Identify which cell holds the provided text, then report its [x, y] central coordinate. 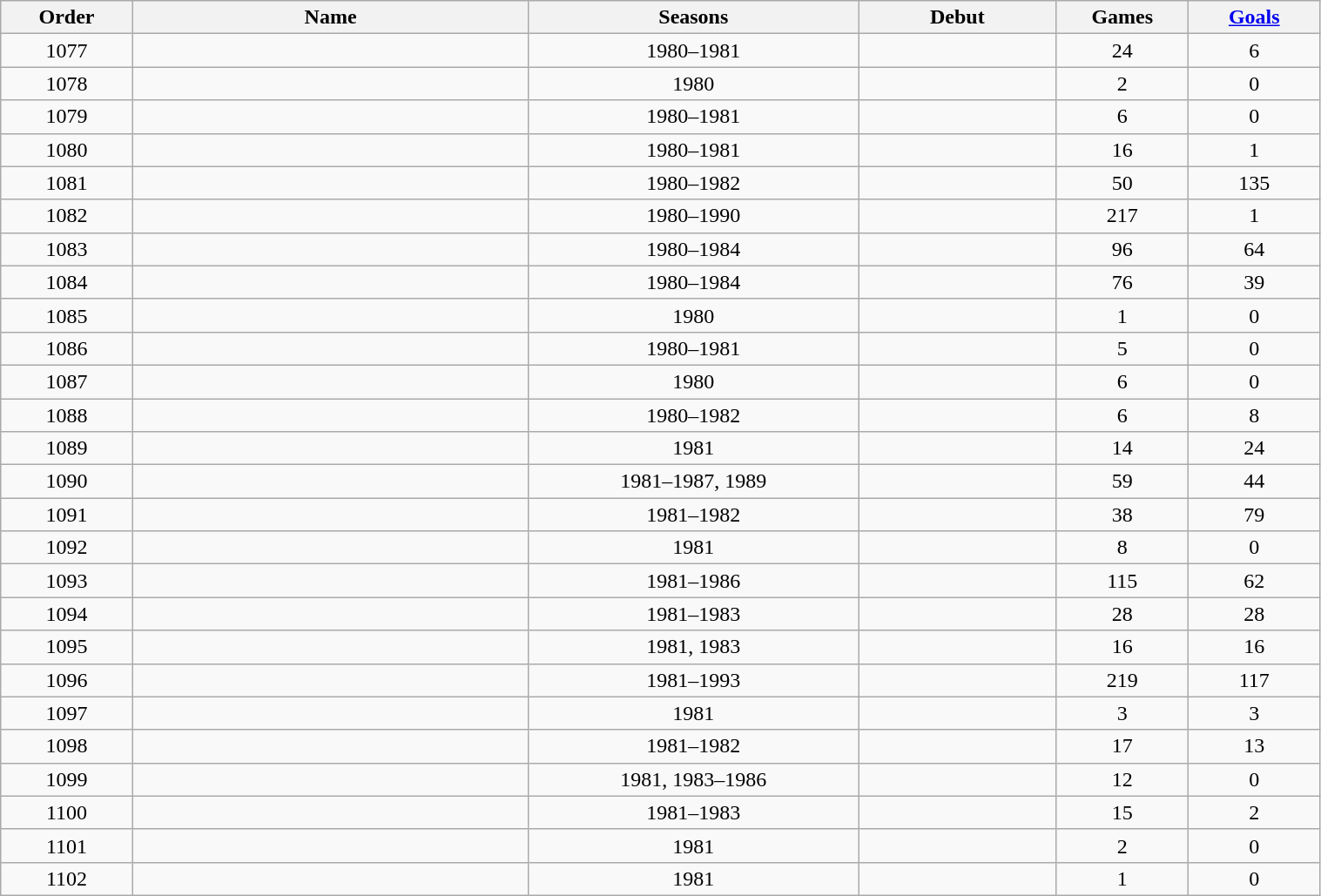
96 [1122, 249]
1101 [67, 845]
1092 [67, 548]
1981–1986 [693, 581]
1981–1993 [693, 680]
Order [67, 17]
62 [1255, 581]
14 [1122, 448]
38 [1122, 515]
1091 [67, 515]
1100 [67, 812]
Goals [1255, 17]
44 [1255, 482]
1084 [67, 282]
219 [1122, 680]
1079 [67, 117]
1096 [67, 680]
50 [1122, 183]
15 [1122, 812]
1077 [67, 51]
5 [1122, 348]
1095 [67, 647]
217 [1122, 216]
39 [1255, 282]
59 [1122, 482]
12 [1122, 779]
Games [1122, 17]
1980–1990 [693, 216]
17 [1122, 746]
13 [1255, 746]
1097 [67, 713]
1098 [67, 746]
117 [1255, 680]
Debut [958, 17]
1093 [67, 581]
1099 [67, 779]
64 [1255, 249]
115 [1122, 581]
1082 [67, 216]
135 [1255, 183]
1085 [67, 315]
1981, 1983 [693, 647]
1089 [67, 448]
76 [1122, 282]
1981–1987, 1989 [693, 482]
79 [1255, 515]
1080 [67, 150]
1088 [67, 415]
1981, 1983–1986 [693, 779]
1094 [67, 614]
1081 [67, 183]
1087 [67, 381]
1086 [67, 348]
1090 [67, 482]
1102 [67, 879]
Seasons [693, 17]
Name [331, 17]
1083 [67, 249]
1078 [67, 84]
